Search for the cell housing the specified text and yield its [x, y] center coordinate. 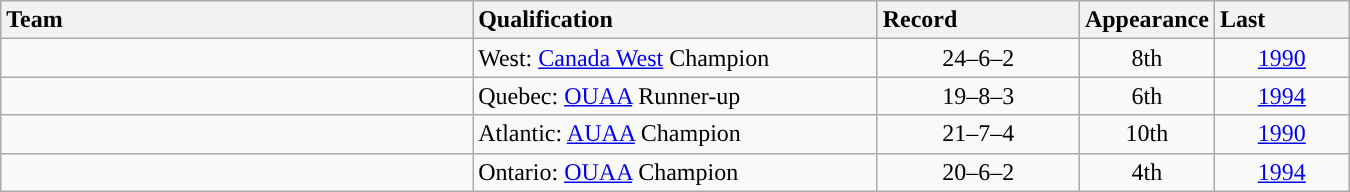
Record [978, 20]
8th [1146, 58]
4th [1146, 172]
6th [1146, 96]
Qualification [675, 20]
Last [1282, 20]
Quebec: OUAA Runner-up [675, 96]
20–6–2 [978, 172]
21–7–4 [978, 134]
Appearance [1146, 20]
24–6–2 [978, 58]
Team [237, 20]
West: Canada West Champion [675, 58]
Atlantic: AUAA Champion [675, 134]
19–8–3 [978, 96]
Ontario: OUAA Champion [675, 172]
10th [1146, 134]
